Find where the given text appears and provide that cell's center as [X, Y] coordinate. 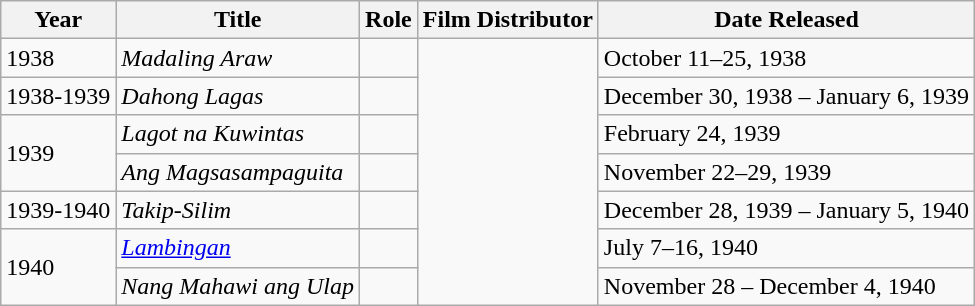
1939 [58, 153]
Lambingan [238, 248]
1939-1940 [58, 210]
Dahong Lagas [238, 96]
1938-1939 [58, 96]
November 28 – December 4, 1940 [786, 286]
Takip-Silim [238, 210]
Date Released [786, 20]
Film Distributor [508, 20]
Role [389, 20]
Nang Mahawi ang Ulap [238, 286]
February 24, 1939 [786, 134]
Madaling Araw [238, 58]
October 11–25, 1938 [786, 58]
July 7–16, 1940 [786, 248]
December 28, 1939 – January 5, 1940 [786, 210]
Ang Magsasampaguita [238, 172]
Title [238, 20]
Lagot na Kuwintas [238, 134]
1938 [58, 58]
1940 [58, 267]
December 30, 1938 – January 6, 1939 [786, 96]
Year [58, 20]
November 22–29, 1939 [786, 172]
